Detect which cell encompasses the target text, then output its [X, Y] center coordinate. 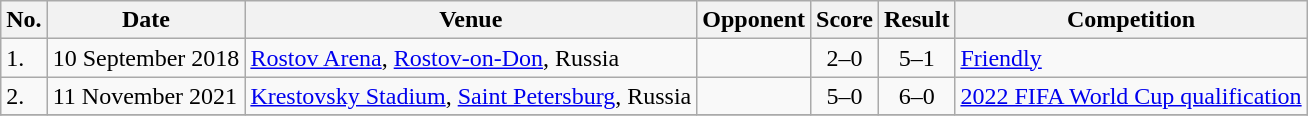
Krestovsky Stadium, Saint Petersburg, Russia [471, 96]
Venue [471, 20]
Opponent [754, 20]
2–0 [845, 58]
5–1 [917, 58]
Result [917, 20]
Competition [1131, 20]
1. [24, 58]
2. [24, 96]
No. [24, 20]
10 September 2018 [146, 58]
6–0 [917, 96]
Rostov Arena, Rostov-on-Don, Russia [471, 58]
2022 FIFA World Cup qualification [1131, 96]
Friendly [1131, 58]
Date [146, 20]
5–0 [845, 96]
Score [845, 20]
11 November 2021 [146, 96]
